Detect which cell encompasses the target text, then output its [X, Y] center coordinate. 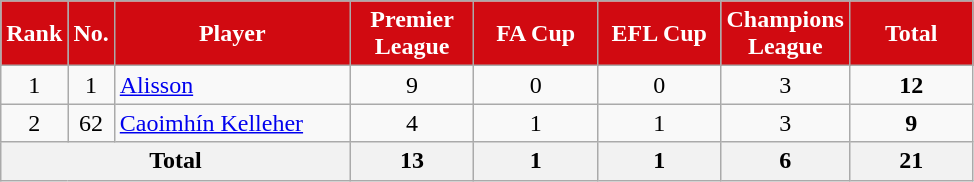
EFL Cup [659, 34]
No. [91, 34]
21 [911, 161]
Player [232, 34]
Champions League [785, 34]
2 [34, 123]
Alisson [232, 85]
Rank [34, 34]
13 [412, 161]
Premier League [412, 34]
4 [412, 123]
62 [91, 123]
FA Cup [536, 34]
6 [785, 161]
Caoimhín Kelleher [232, 123]
12 [911, 85]
